Provide the (x, y) coordinate of the cell's center where the given text is located.  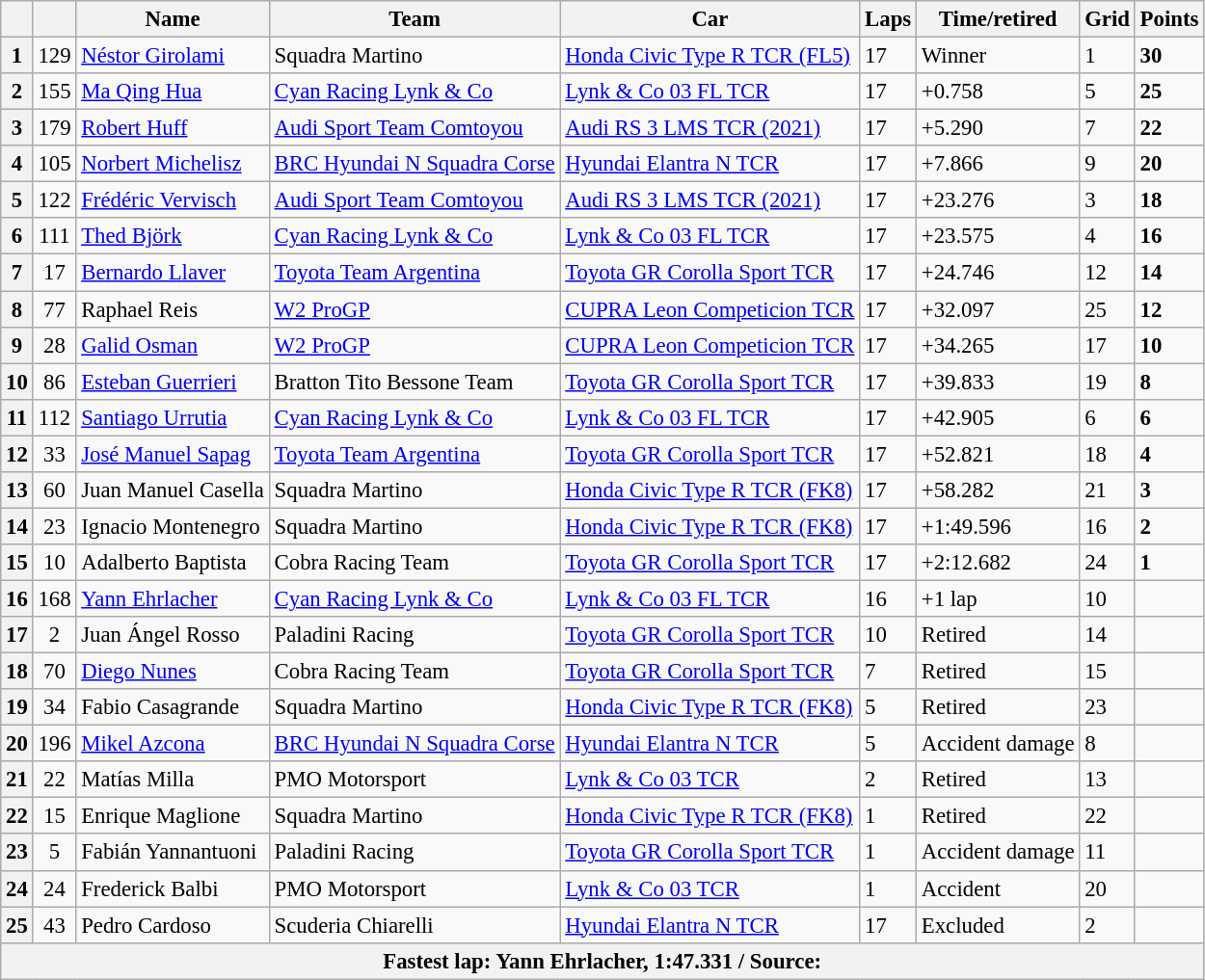
60 (54, 490)
Néstor Girolami (173, 56)
Norbert Michelisz (173, 164)
Adalberto Baptista (173, 563)
Honda Civic Type R TCR (FL5) (710, 56)
111 (54, 236)
179 (54, 128)
Grid (1107, 19)
70 (54, 672)
28 (54, 345)
Laps (889, 19)
+32.097 (997, 309)
Fabián Yannantuoni (173, 853)
+23.276 (997, 200)
Excluded (997, 925)
+5.290 (997, 128)
Yann Ehrlacher (173, 598)
+34.265 (997, 345)
Robert Huff (173, 128)
+7.866 (997, 164)
Time/retired (997, 19)
33 (54, 454)
43 (54, 925)
168 (54, 598)
Juan Ángel Rosso (173, 635)
77 (54, 309)
+1:49.596 (997, 526)
Pedro Cardoso (173, 925)
+24.746 (997, 273)
Thed Björk (173, 236)
155 (54, 92)
30 (1168, 56)
Frederick Balbi (173, 888)
Mikel Azcona (173, 744)
129 (54, 56)
+2:12.682 (997, 563)
112 (54, 417)
+0.758 (997, 92)
Ma Qing Hua (173, 92)
Team (415, 19)
Santiago Urrutia (173, 417)
+42.905 (997, 417)
Raphael Reis (173, 309)
Bratton Tito Bessone Team (415, 382)
Ignacio Montenegro (173, 526)
Car (710, 19)
122 (54, 200)
Accident (997, 888)
+1 lap (997, 598)
Fabio Casagrande (173, 707)
Bernardo Llaver (173, 273)
+39.833 (997, 382)
Frédéric Vervisch (173, 200)
34 (54, 707)
86 (54, 382)
196 (54, 744)
+52.821 (997, 454)
Fastest lap: Yann Ehrlacher, 1:47.331 / Source: (602, 961)
Name (173, 19)
Enrique Maglione (173, 816)
Points (1168, 19)
Diego Nunes (173, 672)
+58.282 (997, 490)
Esteban Guerrieri (173, 382)
Galid Osman (173, 345)
Scuderia Chiarelli (415, 925)
Winner (997, 56)
105 (54, 164)
+23.575 (997, 236)
José Manuel Sapag (173, 454)
Juan Manuel Casella (173, 490)
Matías Milla (173, 780)
